Return the [X, Y] coordinate for the center point of the cell that contains the specified text.  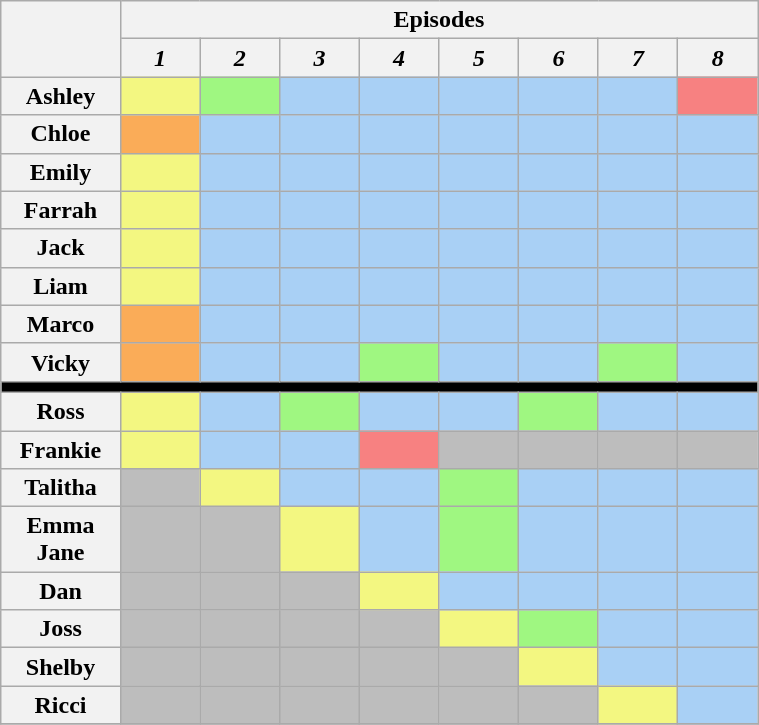
Ross [61, 411]
Ashley [61, 96]
2 [240, 58]
6 [559, 58]
3 [320, 58]
Marco [61, 324]
Vicky [61, 362]
Chloe [61, 134]
7 [638, 58]
Emily [61, 172]
Frankie [61, 449]
Dan [61, 591]
Liam [61, 286]
5 [479, 58]
Joss [61, 629]
4 [399, 58]
Jack [61, 248]
Talitha [61, 488]
Episodes [438, 20]
Shelby [61, 667]
Farrah [61, 210]
1 [160, 58]
8 [718, 58]
Ricci [61, 705]
Emma Jane [61, 540]
